Return [x, y] of the center of cell containing provided text 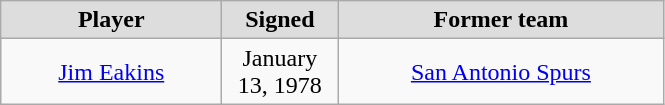
Former team [501, 20]
San Antonio Spurs [501, 72]
Jim Eakins [112, 72]
January 13, 1978 [280, 72]
Signed [280, 20]
Player [112, 20]
